For the text-containing cell, return its midpoint in (x, y) coordinate format. 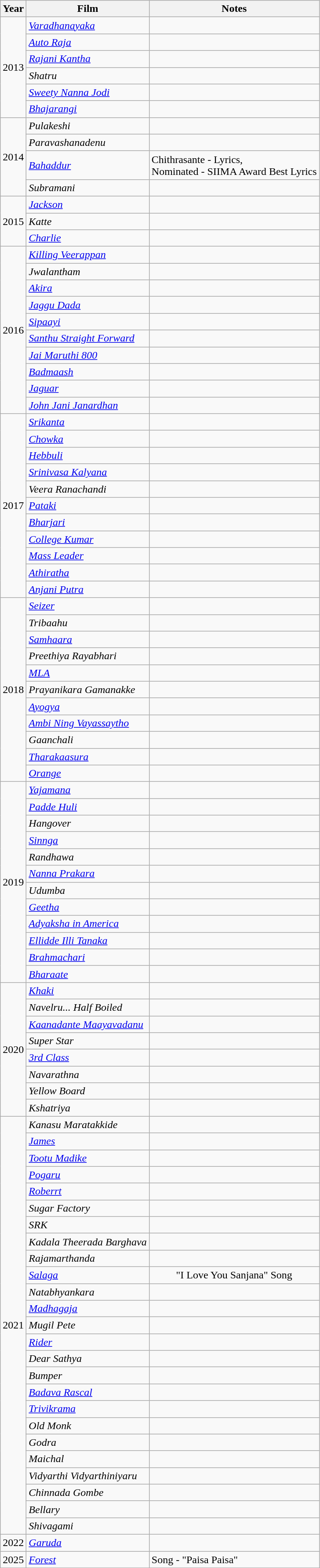
Charlie (88, 238)
2025 (13, 1560)
Bhajarangi (88, 109)
Bahaddur (88, 165)
Bharaate (88, 974)
Sipaayi (88, 322)
Kadala Theerada Barghava (88, 1241)
Song - "Paisa Paisa" (234, 1560)
Chinnada Gombe (88, 1492)
Mass Leader (88, 556)
Randhawa (88, 857)
Akira (88, 288)
Kshatriya (88, 1108)
Adyaksha in America (88, 924)
2017 (13, 505)
2022 (13, 1543)
2018 (13, 690)
Sweety Nanna Jodi (88, 92)
Madhagaja (88, 1309)
Hangover (88, 824)
Natabhyankara (88, 1292)
Pataki (88, 506)
Rajamarthanda (88, 1258)
Navelru... Half Boiled (88, 1007)
Veera Ranachandi (88, 489)
Sugar Factory (88, 1208)
Ambi Ning Vayassaytho (88, 723)
Forest (88, 1560)
Year (13, 9)
College Kumar (88, 539)
Bellary (88, 1509)
Brahmachari (88, 957)
2016 (13, 330)
MLA (88, 673)
John Jani Janardhan (88, 405)
Nanna Prakara (88, 874)
Jaggu Dada (88, 305)
Katte (88, 221)
James (88, 1141)
Shivagami (88, 1526)
Rajani Kantha (88, 59)
Kaanadante Maayavadanu (88, 1024)
Tribaahu (88, 623)
Bharjari (88, 523)
Godra (88, 1442)
Film (88, 9)
Killing Veerappan (88, 255)
Old Monk (88, 1426)
Pogaru (88, 1175)
Preethiya Rayabhari (88, 656)
2015 (13, 221)
Notes (234, 9)
Tootu Madike (88, 1158)
Hebbuli (88, 455)
Shatru (88, 76)
Subramani (88, 188)
Sinnga (88, 840)
Seizer (88, 606)
Jai Maruthi 800 (88, 355)
Ayogya (88, 706)
Rider (88, 1342)
Chowka (88, 439)
Mugil Pete (88, 1325)
Jaguar (88, 388)
Gaanchali (88, 740)
Roberrt (88, 1191)
2021 (13, 1325)
Orange (88, 773)
Bumper (88, 1376)
Badava Rascal (88, 1392)
Geetha (88, 907)
Srinivasa Kalyana (88, 472)
Jackson (88, 204)
Udumba (88, 890)
Pulakeshi (88, 126)
SRK (88, 1225)
Dear Sathya (88, 1359)
Samhaara (88, 639)
2013 (13, 67)
Trivikrama (88, 1409)
3rd Class (88, 1058)
Garuda (88, 1543)
2020 (13, 1049)
Yellow Board (88, 1091)
Vidyarthi Vidyarthiniyaru (88, 1476)
Khaki (88, 991)
Paravashanadenu (88, 142)
Prayanikara Gamanakke (88, 690)
Anjani Putra (88, 589)
Super Star (88, 1041)
Varadhanayaka (88, 25)
Salaga (88, 1275)
Kanasu Maratakkide (88, 1125)
Navarathna (88, 1074)
Athiratha (88, 573)
Jwalantham (88, 272)
2014 (13, 156)
Badmaash (88, 372)
Padde Huli (88, 807)
2019 (13, 882)
Santhu Straight Forward (88, 338)
Auto Raja (88, 42)
"I Love You Sanjana" Song (234, 1275)
Yajamana (88, 790)
Maichal (88, 1459)
Srikanta (88, 422)
Tharakaasura (88, 756)
Chithrasante - Lyrics, Nominated - SIIMA Award Best Lyrics (234, 165)
Ellidde Illi Tanaka (88, 940)
